Capture the cell that displays the provided text and extract its [x, y] central coordinate. 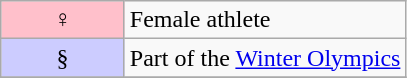
Female athlete [265, 20]
Part of the Winter Olympics [265, 58]
♀ [63, 20]
§ [63, 58]
